For the text-containing cell, return its midpoint in (X, Y) coordinate format. 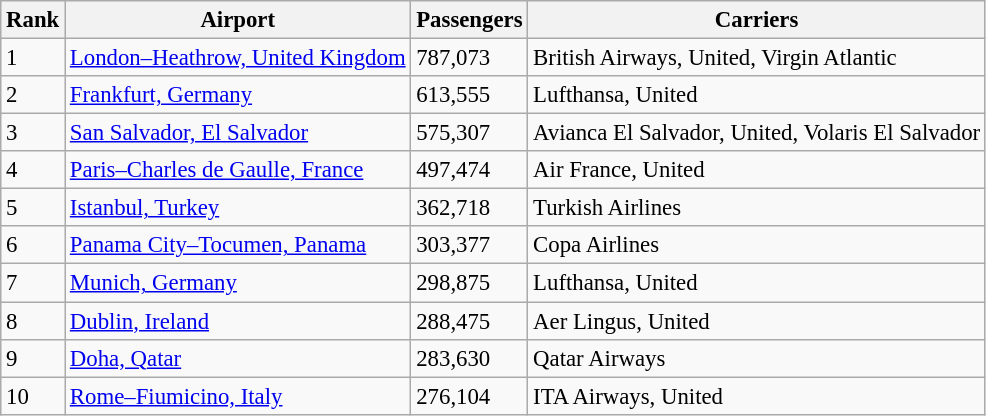
9 (33, 358)
10 (33, 396)
Paris–Charles de Gaulle, France (238, 170)
Turkish Airlines (757, 208)
283,630 (470, 358)
Carriers (757, 20)
1 (33, 58)
Rank (33, 20)
London–Heathrow, United Kingdom (238, 58)
276,104 (470, 396)
Frankfurt, Germany (238, 95)
Panama City–Tocumen, Panama (238, 245)
6 (33, 245)
Copa Airlines (757, 245)
3 (33, 133)
8 (33, 321)
288,475 (470, 321)
Rome–Fiumicino, Italy (238, 396)
British Airways, United, Virgin Atlantic (757, 58)
Passengers (470, 20)
San Salvador, El Salvador (238, 133)
Air France, United (757, 170)
Qatar Airways (757, 358)
2 (33, 95)
298,875 (470, 283)
303,377 (470, 245)
5 (33, 208)
Aer Lingus, United (757, 321)
ITA Airways, United (757, 396)
575,307 (470, 133)
362,718 (470, 208)
Dublin, Ireland (238, 321)
Airport (238, 20)
497,474 (470, 170)
7 (33, 283)
Doha, Qatar (238, 358)
Istanbul, Turkey (238, 208)
787,073 (470, 58)
Avianca El Salvador, United, Volaris El Salvador (757, 133)
Munich, Germany (238, 283)
613,555 (470, 95)
4 (33, 170)
